Detect which cell encompasses the target text, then output its [X, Y] center coordinate. 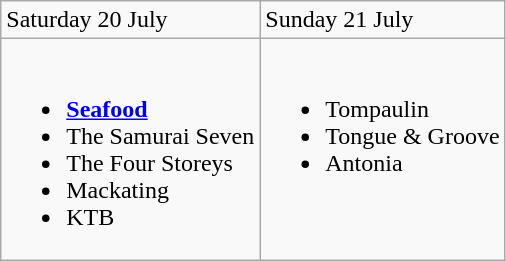
Saturday 20 July [130, 20]
TompaulinTongue & GrooveAntonia [382, 150]
SeafoodThe Samurai SevenThe Four StoreysMackatingKTB [130, 150]
Sunday 21 July [382, 20]
